Scan for the cell matching the given text and deliver its [X, Y] coordinate at center. 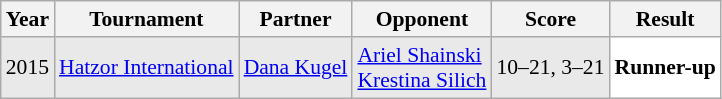
Ariel Shainski Krestina Silich [422, 68]
Dana Kugel [296, 68]
Result [666, 19]
Opponent [422, 19]
10–21, 3–21 [550, 68]
Hatzor International [146, 68]
Partner [296, 19]
Score [550, 19]
Runner-up [666, 68]
2015 [28, 68]
Tournament [146, 19]
Year [28, 19]
